Extract the [X, Y] coordinate from the center of the cell holding the provided text.  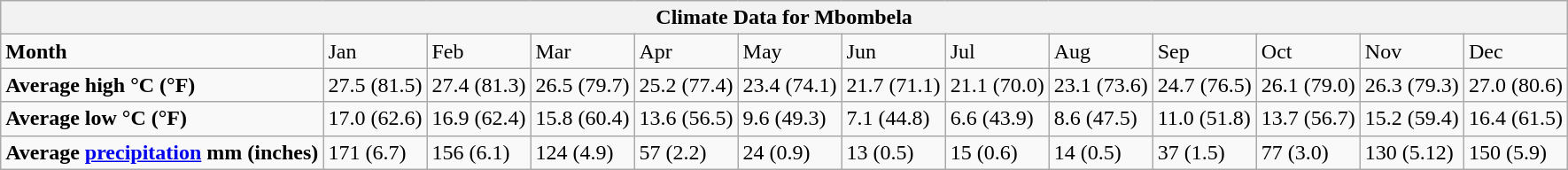
150 (5.9) [1515, 152]
15.8 (60.4) [583, 119]
Apr [686, 51]
21.1 (70.0) [997, 85]
15.2 (59.4) [1412, 119]
25.2 (77.4) [686, 85]
14 (0.5) [1100, 152]
13.7 (56.7) [1308, 119]
Oct [1308, 51]
May [790, 51]
8.6 (47.5) [1100, 119]
9.6 (49.3) [790, 119]
16.4 (61.5) [1515, 119]
27.4 (81.3) [478, 85]
Mar [583, 51]
13.6 (56.5) [686, 119]
156 (6.1) [478, 152]
Average high °C (°F) [162, 85]
27.5 (81.5) [376, 85]
Jun [893, 51]
6.6 (43.9) [997, 119]
Jan [376, 51]
15 (0.6) [997, 152]
Average precipitation mm (inches) [162, 152]
37 (1.5) [1205, 152]
57 (2.2) [686, 152]
23.1 (73.6) [1100, 85]
24.7 (76.5) [1205, 85]
124 (4.9) [583, 152]
171 (6.7) [376, 152]
11.0 (51.8) [1205, 119]
16.9 (62.4) [478, 119]
77 (3.0) [1308, 152]
Climate Data for Mbombela [785, 18]
Aug [1100, 51]
Average low °C (°F) [162, 119]
Month [162, 51]
21.7 (71.1) [893, 85]
7.1 (44.8) [893, 119]
Feb [478, 51]
Sep [1205, 51]
26.1 (79.0) [1308, 85]
130 (5.12) [1412, 152]
Jul [997, 51]
26.3 (79.3) [1412, 85]
26.5 (79.7) [583, 85]
Dec [1515, 51]
Nov [1412, 51]
17.0 (62.6) [376, 119]
23.4 (74.1) [790, 85]
27.0 (80.6) [1515, 85]
13 (0.5) [893, 152]
24 (0.9) [790, 152]
